Output the [x, y] coordinate of the center of the cell containing the given text.  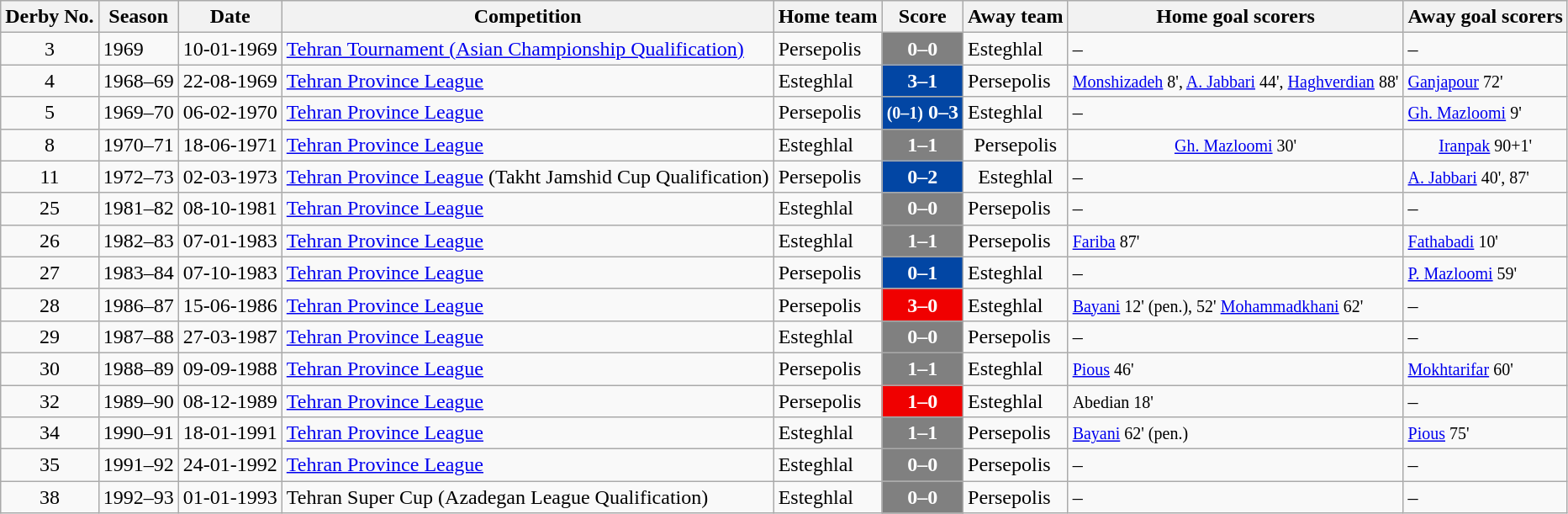
Bayani 62' (pen.) [1236, 433]
1969–70 [138, 113]
1–0 [922, 401]
34 [50, 433]
08-10-1981 [230, 209]
27-03-1987 [230, 336]
07-10-1983 [230, 273]
02-03-1973 [230, 177]
35 [50, 465]
P. Mazloomi 59' [1485, 273]
0–2 [922, 177]
Tehran Super Cup (Azadegan League Qualification) [528, 497]
5 [50, 113]
Tehran Tournament (Asian Championship Qualification) [528, 49]
38 [50, 497]
1983–84 [138, 273]
Pious 46' [1236, 368]
06-02-1970 [230, 113]
Iranpak 90+1' [1485, 145]
01-01-1993 [230, 497]
3–1 [922, 81]
29 [50, 336]
28 [50, 305]
Monshizadeh 8', A. Jabbari 44', Haghverdian 88' [1236, 81]
07-01-1983 [230, 241]
1969 [138, 49]
Home team [827, 17]
1970–71 [138, 145]
3–0 [922, 305]
Pious 75' [1485, 433]
Fariba 87' [1236, 241]
3 [50, 49]
(0–1) 0–3 [922, 113]
1987–88 [138, 336]
1972–73 [138, 177]
Tehran Province League (Takht Jamshid Cup Qualification) [528, 177]
Fathabadi 10' [1485, 241]
1989–90 [138, 401]
8 [50, 145]
11 [50, 177]
25 [50, 209]
A. Jabbari 40', 87' [1485, 177]
1992–93 [138, 497]
Season [138, 17]
Home goal scorers [1236, 17]
1990–91 [138, 433]
26 [50, 241]
18-06-1971 [230, 145]
1968–69 [138, 81]
08-12-1989 [230, 401]
Date [230, 17]
1982–83 [138, 241]
27 [50, 273]
32 [50, 401]
1981–82 [138, 209]
Abedian 18' [1236, 401]
24-01-1992 [230, 465]
15-06-1986 [230, 305]
Derby No. [50, 17]
10-01-1969 [230, 49]
Away team [1016, 17]
Competition [528, 17]
18-01-1991 [230, 433]
09-09-1988 [230, 368]
Away goal scorers [1485, 17]
22-08-1969 [230, 81]
Bayani 12' (pen.), 52' Mohammadkhani 62' [1236, 305]
Gh. Mazloomi 30' [1236, 145]
1991–92 [138, 465]
4 [50, 81]
Gh. Mazloomi 9' [1485, 113]
1988–89 [138, 368]
Mokhtarifar 60' [1485, 368]
0–1 [922, 273]
30 [50, 368]
1986–87 [138, 305]
Ganjapour 72' [1485, 81]
Score [922, 17]
